Provide the (X, Y) coordinate of the cell's center where the given text is located.  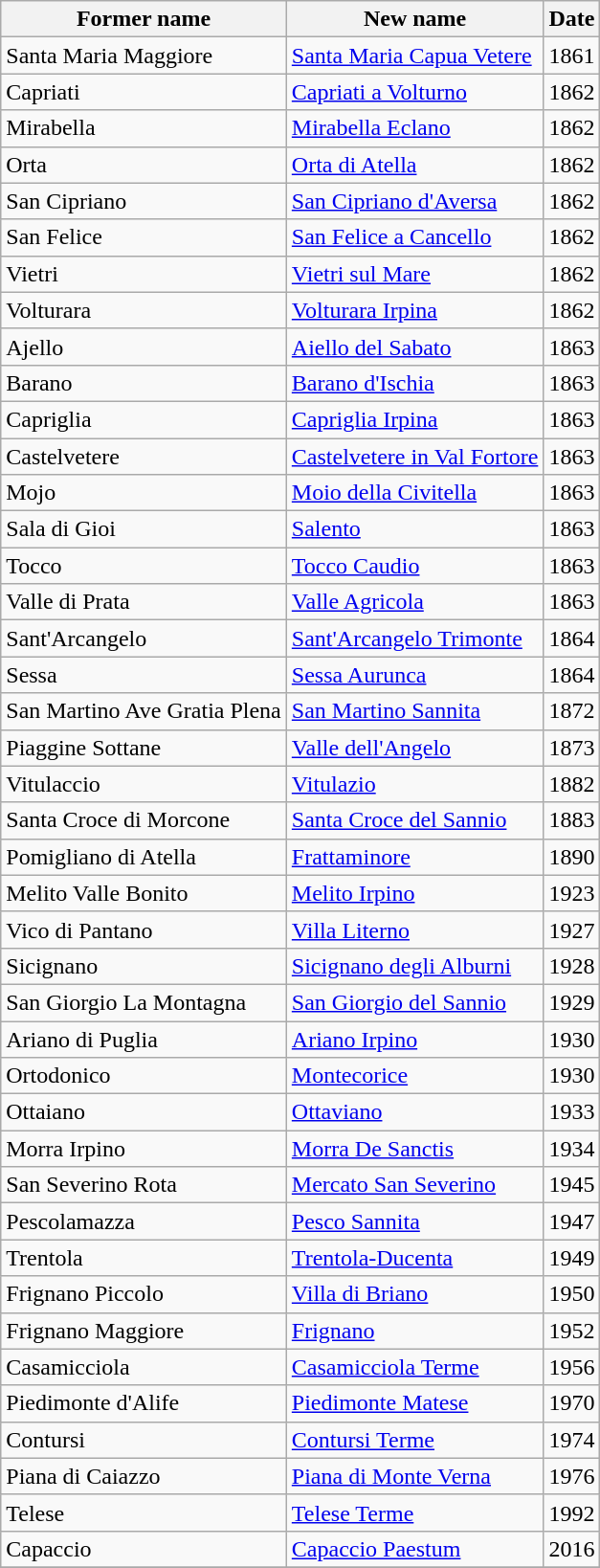
Frattaminore (415, 857)
1929 (572, 1002)
Frignano (415, 1331)
Pomigliano di Atella (144, 857)
Ottaviano (415, 1112)
Ariano Irpino (415, 1039)
1945 (572, 1185)
Morra De Sanctis (415, 1149)
Santa Croce di Morcone (144, 820)
Orta (144, 165)
Piaggine Sottane (144, 748)
Tocco Caudio (415, 566)
Sicignano degli Alburni (415, 966)
Sala di Gioi (144, 529)
Vitulazio (415, 784)
Barano (144, 383)
1927 (572, 930)
San Martino Ave Gratia Plena (144, 711)
1952 (572, 1331)
Frignano Maggiore (144, 1331)
Santa Maria Maggiore (144, 56)
Santa Croce del Sannio (415, 820)
Sant'Arcangelo Trimonte (415, 638)
Contursi Terme (415, 1440)
Aiello del Sabato (415, 347)
Sant'Arcangelo (144, 638)
Telese Terme (415, 1512)
Contursi (144, 1440)
Volturara (144, 310)
Sessa (144, 675)
San Giorgio del Sannio (415, 1002)
Date (572, 19)
Casamicciola Terme (415, 1367)
New name (415, 19)
Mercato San Severino (415, 1185)
Capaccio (144, 1549)
Castelvetere in Val Fortore (415, 457)
Tocco (144, 566)
Vietri (144, 274)
Ortodonico (144, 1076)
Vietri sul Mare (415, 274)
Santa Maria Capua Vetere (415, 56)
1970 (572, 1403)
Capriglia Irpina (415, 419)
Mirabella (144, 128)
Former name (144, 19)
Villa Literno (415, 930)
Mirabella Eclano (415, 128)
Valle dell'Angelo (415, 748)
Melito Valle Bonito (144, 893)
Melito Irpino (415, 893)
San Giorgio La Montagna (144, 1002)
San Felice a Cancello (415, 237)
Salento (415, 529)
Valle Agricola (415, 602)
1872 (572, 711)
Barano d'Ischia (415, 383)
Morra Irpino (144, 1149)
Montecorice (415, 1076)
Trentola (144, 1258)
Moio della Civitella (415, 493)
1883 (572, 820)
Piedimonte Matese (415, 1403)
1934 (572, 1149)
Vico di Pantano (144, 930)
Volturara Irpina (415, 310)
Vitulaccio (144, 784)
1933 (572, 1112)
Ariano di Puglia (144, 1039)
1956 (572, 1367)
2016 (572, 1549)
Pesco Sannita (415, 1221)
1923 (572, 893)
Capriati (144, 92)
Capriati a Volturno (415, 92)
San Martino Sannita (415, 711)
San Severino Rota (144, 1185)
San Cipriano (144, 201)
Mojo (144, 493)
Piedimonte d'Alife (144, 1403)
Piana di Caiazzo (144, 1476)
1873 (572, 748)
1882 (572, 784)
Ajello (144, 347)
Villa di Briano (415, 1294)
San Cipriano d'Aversa (415, 201)
Piana di Monte Verna (415, 1476)
Telese (144, 1512)
Capriglia (144, 419)
Valle di Prata (144, 602)
Pescolamazza (144, 1221)
Frignano Piccolo (144, 1294)
1974 (572, 1440)
1928 (572, 966)
Casamicciola (144, 1367)
Capaccio Paestum (415, 1549)
1861 (572, 56)
1947 (572, 1221)
1992 (572, 1512)
1976 (572, 1476)
Sicignano (144, 966)
1890 (572, 857)
Trentola-Ducenta (415, 1258)
Ottaiano (144, 1112)
Castelvetere (144, 457)
1949 (572, 1258)
Sessa Aurunca (415, 675)
Orta di Atella (415, 165)
San Felice (144, 237)
1950 (572, 1294)
